Pinpoint the cell where the given text exists, returning its (X, Y) midpoint coordinate. 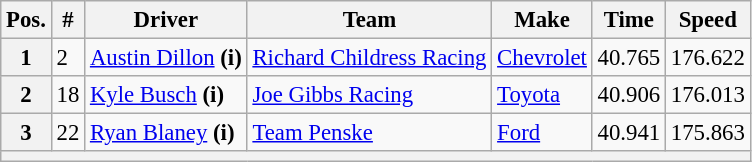
Chevrolet (542, 58)
Time (628, 20)
40.941 (628, 133)
Kyle Busch (i) (166, 95)
Toyota (542, 95)
Team Penske (370, 133)
Austin Dillon (i) (166, 58)
Joe Gibbs Racing (370, 95)
175.863 (708, 133)
176.013 (708, 95)
Team (370, 20)
Driver (166, 20)
Ryan Blaney (i) (166, 133)
176.622 (708, 58)
Richard Childress Racing (370, 58)
Make (542, 20)
Pos. (26, 20)
40.765 (628, 58)
18 (68, 95)
40.906 (628, 95)
Ford (542, 133)
3 (26, 133)
Speed (708, 20)
22 (68, 133)
1 (26, 58)
# (68, 20)
